Return the [x, y] coordinate for the center point of the cell that contains the specified text.  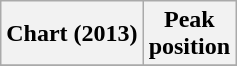
Chart (2013) [72, 34]
Peakposition [189, 34]
